Find where the given text appears and provide that cell's center as [x, y] coordinate. 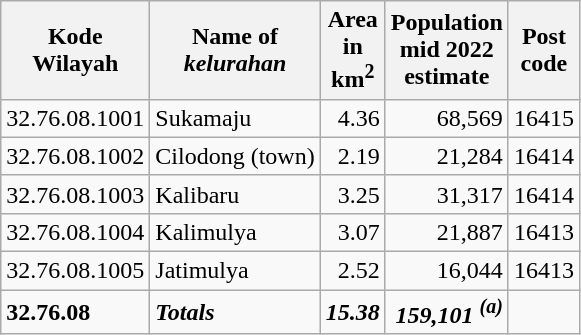
Postcode [544, 50]
16415 [544, 118]
Kode Wilayah [76, 50]
16,044 [446, 271]
32.76.08.1003 [76, 194]
21,284 [446, 156]
32.76.08.1005 [76, 271]
Jatimulya [235, 271]
68,569 [446, 118]
2.52 [352, 271]
3.25 [352, 194]
Kalimulya [235, 232]
Area in km2 [352, 50]
32.76.08 [76, 312]
2.19 [352, 156]
Cilodong (town) [235, 156]
Sukamaju [235, 118]
31,317 [446, 194]
159,101 (a) [446, 312]
32.76.08.1004 [76, 232]
32.76.08.1001 [76, 118]
Totals [235, 312]
3.07 [352, 232]
Kalibaru [235, 194]
4.36 [352, 118]
21,887 [446, 232]
Populationmid 2022estimate [446, 50]
32.76.08.1002 [76, 156]
15.38 [352, 312]
Name of kelurahan [235, 50]
